For the text-containing cell, return its midpoint in [x, y] coordinate format. 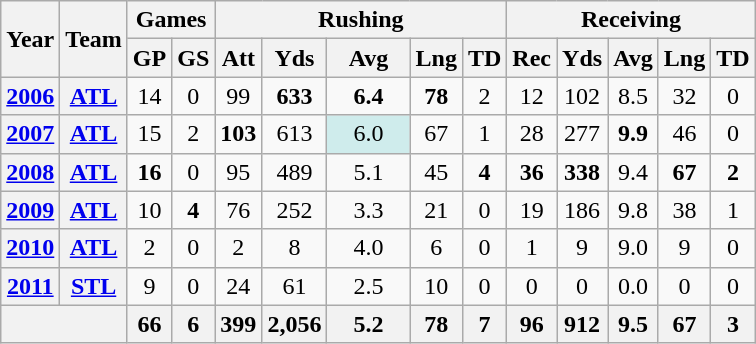
5.1 [368, 172]
277 [582, 134]
Receiving [631, 20]
28 [532, 134]
Rushing [361, 20]
103 [238, 134]
95 [238, 172]
338 [582, 172]
GS [194, 58]
14 [149, 96]
15 [149, 134]
45 [436, 172]
4.0 [368, 248]
102 [582, 96]
2,056 [294, 324]
Att [238, 58]
2009 [30, 210]
2008 [30, 172]
9.5 [634, 324]
36 [532, 172]
7 [484, 324]
STL [94, 286]
99 [238, 96]
613 [294, 134]
6.4 [368, 96]
24 [238, 286]
9.0 [634, 248]
9.9 [634, 134]
38 [684, 210]
2007 [30, 134]
GP [149, 58]
9.4 [634, 172]
3 [733, 324]
9.8 [634, 210]
Rec [532, 58]
6.0 [368, 134]
489 [294, 172]
252 [294, 210]
12 [532, 96]
5.2 [368, 324]
61 [294, 286]
2006 [30, 96]
66 [149, 324]
8 [294, 248]
46 [684, 134]
399 [238, 324]
2.5 [368, 286]
21 [436, 210]
32 [684, 96]
3.3 [368, 210]
8.5 [634, 96]
Team [94, 39]
2011 [30, 286]
96 [532, 324]
912 [582, 324]
633 [294, 96]
Games [170, 20]
19 [532, 210]
16 [149, 172]
2010 [30, 248]
186 [582, 210]
Year [30, 39]
76 [238, 210]
0.0 [634, 286]
